Identify which cell holds the provided text, then report its [X, Y] central coordinate. 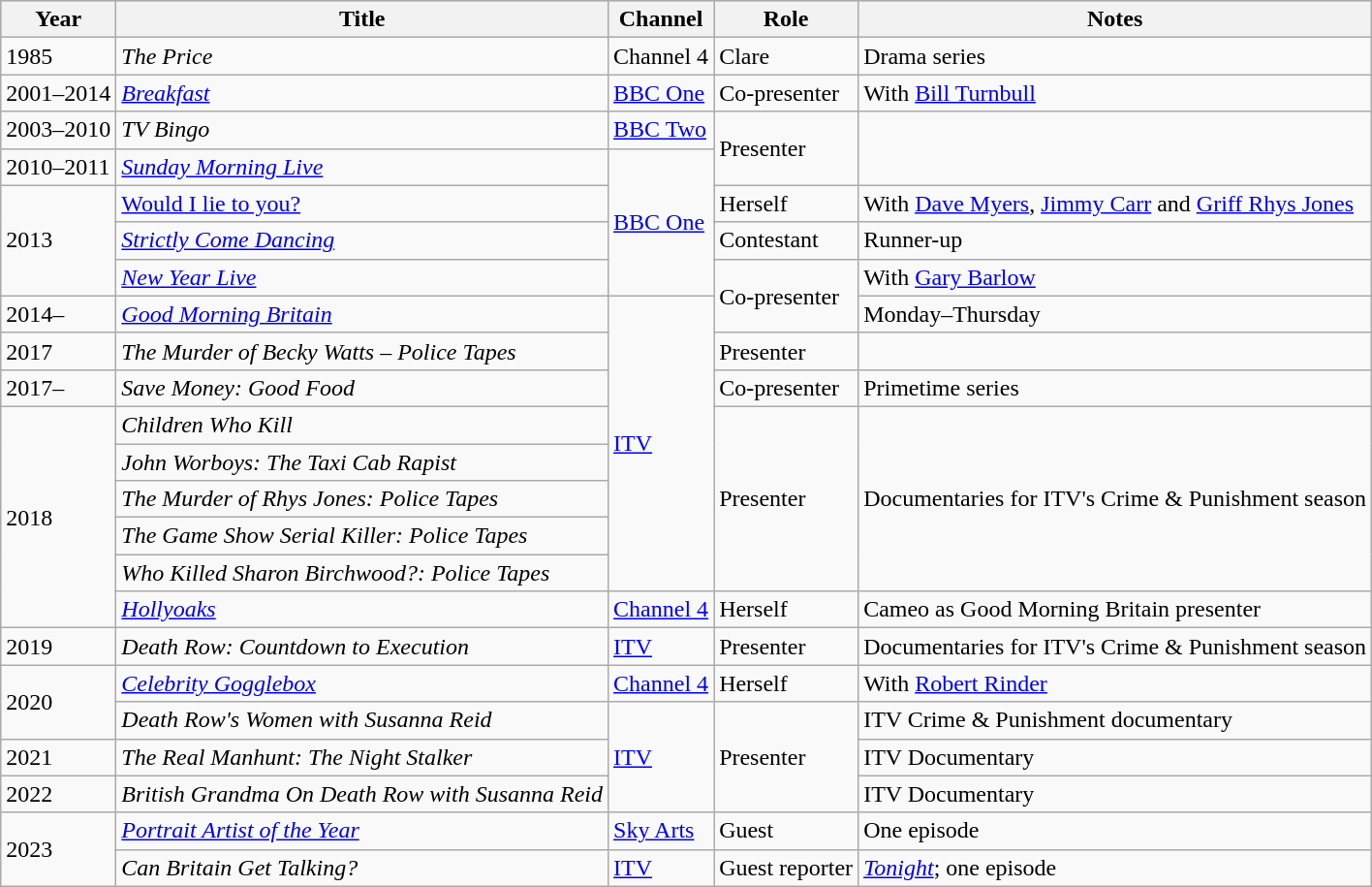
2017 [58, 351]
The Real Manhunt: The Night Stalker [362, 757]
TV Bingo [362, 130]
Year [58, 19]
John Worboys: The Taxi Cab Rapist [362, 462]
The Murder of Rhys Jones: Police Tapes [362, 499]
Role [787, 19]
Tonight; one episode [1115, 868]
Sunday Morning Live [362, 167]
2010–2011 [58, 167]
BBC Two [661, 130]
2019 [58, 647]
Runner-up [1115, 240]
Can Britain Get Talking? [362, 868]
Guest reporter [787, 868]
2018 [58, 517]
2003–2010 [58, 130]
With Bill Turnbull [1115, 93]
Death Row: Countdown to Execution [362, 647]
Would I lie to you? [362, 204]
Death Row's Women with Susanna Reid [362, 720]
2023 [58, 849]
Portrait Artist of the Year [362, 831]
Strictly Come Dancing [362, 240]
1985 [58, 56]
One episode [1115, 831]
Monday–Thursday [1115, 314]
2001–2014 [58, 93]
With Gary Barlow [1115, 277]
Contestant [787, 240]
2017– [58, 388]
ITV Crime & Punishment documentary [1115, 720]
2022 [58, 794]
Primetime series [1115, 388]
Good Morning Britain [362, 314]
2013 [58, 240]
Celebrity Gogglebox [362, 683]
Guest [787, 831]
Notes [1115, 19]
Save Money: Good Food [362, 388]
The Murder of Becky Watts – Police Tapes [362, 351]
Cameo as Good Morning Britain presenter [1115, 610]
Title [362, 19]
New Year Live [362, 277]
The Price [362, 56]
British Grandma On Death Row with Susanna Reid [362, 794]
Children Who Kill [362, 425]
Channel [661, 19]
Breakfast [362, 93]
With Robert Rinder [1115, 683]
Drama series [1115, 56]
Clare [787, 56]
2014– [58, 314]
Hollyoaks [362, 610]
Sky Arts [661, 831]
Who Killed Sharon Birchwood?: Police Tapes [362, 573]
The Game Show Serial Killer: Police Tapes [362, 536]
2020 [58, 702]
With Dave Myers, Jimmy Carr and Griff Rhys Jones [1115, 204]
2021 [58, 757]
